Output the (X, Y) coordinate of the center of the cell containing the given text.  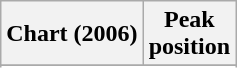
Chart (2006) (72, 34)
Peakposition (189, 34)
